Identify which cell holds the provided text, then report its [x, y] central coordinate. 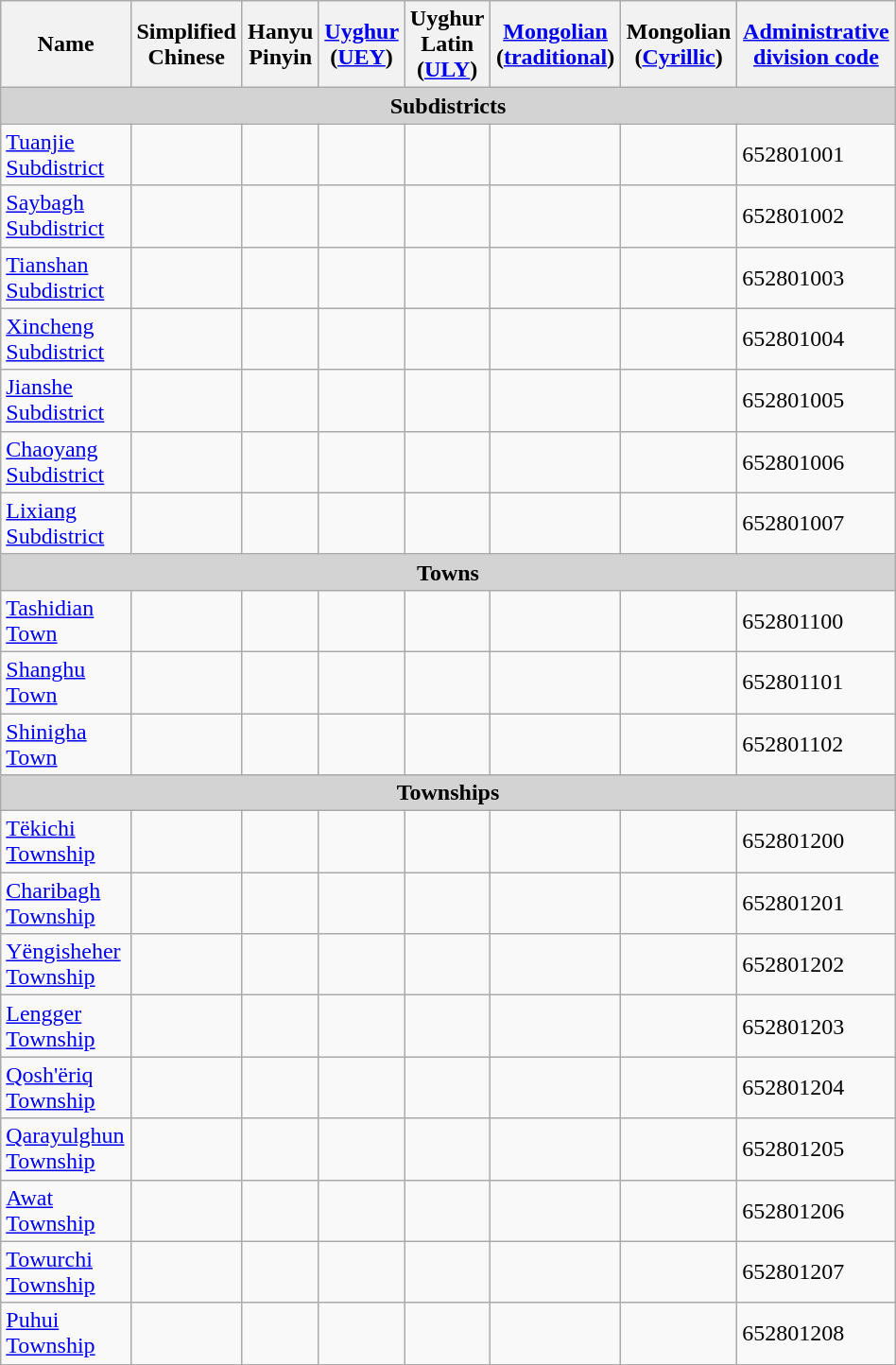
652801200 [817, 841]
652801007 [817, 524]
Lixiang Subdistrict [66, 524]
652801006 [817, 461]
Xincheng Subdistrict [66, 338]
Qarayulghun Township [66, 1149]
652801208 [817, 1333]
Towns [448, 572]
Towurchi Township [66, 1272]
652801005 [817, 401]
652801204 [817, 1087]
Shinigha Town [66, 743]
652801205 [817, 1149]
652801201 [817, 904]
Tuanjie Subdistrict [66, 155]
Administrative division code [817, 44]
Townships [448, 793]
Awat Township [66, 1210]
Yëngisheher Township [66, 964]
Uyghur Latin (ULY) [448, 44]
Charibagh Township [66, 904]
Chaoyang Subdistrict [66, 461]
652801102 [817, 743]
Mongolian (traditional) [556, 44]
Subdistricts [448, 106]
Tëkichi Township [66, 841]
652801002 [817, 216]
Mongolian (Cyrillic) [679, 44]
Name [66, 44]
Shanghu Town [66, 682]
Lengger Township [66, 1027]
Uyghur (UEY) [361, 44]
652801004 [817, 338]
Jianshe Subdistrict [66, 401]
Hanyu Pinyin [280, 44]
652801206 [817, 1210]
652801001 [817, 155]
Qosh'ëriq Township [66, 1087]
652801100 [817, 620]
652801003 [817, 278]
652801207 [817, 1272]
Tashidian Town [66, 620]
652801101 [817, 682]
652801203 [817, 1027]
652801202 [817, 964]
Puhui Township [66, 1333]
Tianshan Subdistrict [66, 278]
Simplified Chinese [186, 44]
Saybagh Subdistrict [66, 216]
